Output the (X, Y) coordinate of the center of the cell containing the given text.  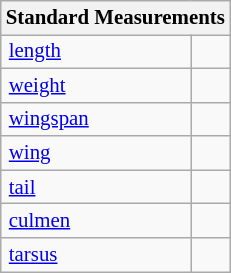
culmen (96, 221)
tail (96, 187)
wingspan (96, 119)
tarsus (96, 255)
weight (96, 85)
length (96, 51)
Standard Measurements (116, 18)
wing (96, 153)
